Pinpoint the cell where the given text exists, returning its (X, Y) midpoint coordinate. 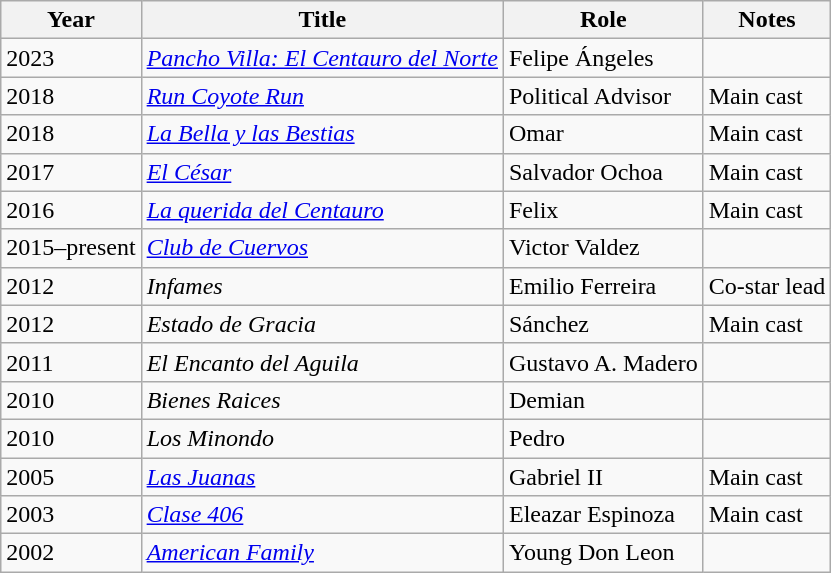
Gabriel II (603, 477)
Year (71, 20)
La querida del Centauro (322, 210)
Clase 406 (322, 515)
2017 (71, 172)
American Family (322, 553)
Notes (767, 20)
Pancho Villa: El Centauro del Norte (322, 58)
El César (322, 172)
Felipe Ángeles (603, 58)
La Bella y las Bestias (322, 134)
Pedro (603, 438)
Eleazar Espinoza (603, 515)
2005 (71, 477)
Run Coyote Run (322, 96)
Gustavo A. Madero (603, 362)
Omar (603, 134)
Club de Cuervos (322, 248)
Young Don Leon (603, 553)
Role (603, 20)
Estado de Gracia (322, 324)
2003 (71, 515)
2011 (71, 362)
2015–present (71, 248)
2016 (71, 210)
Victor Valdez (603, 248)
Felix (603, 210)
Sánchez (603, 324)
Emilio Ferreira (603, 286)
El Encanto del Aguila (322, 362)
2002 (71, 553)
Demian (603, 400)
Political Advisor (603, 96)
2023 (71, 58)
Bienes Raices (322, 400)
Infames (322, 286)
Los Minondo (322, 438)
Co-star lead (767, 286)
Title (322, 20)
Salvador Ochoa (603, 172)
Las Juanas (322, 477)
